Output the [X, Y] coordinate of the center of the cell containing the given text.  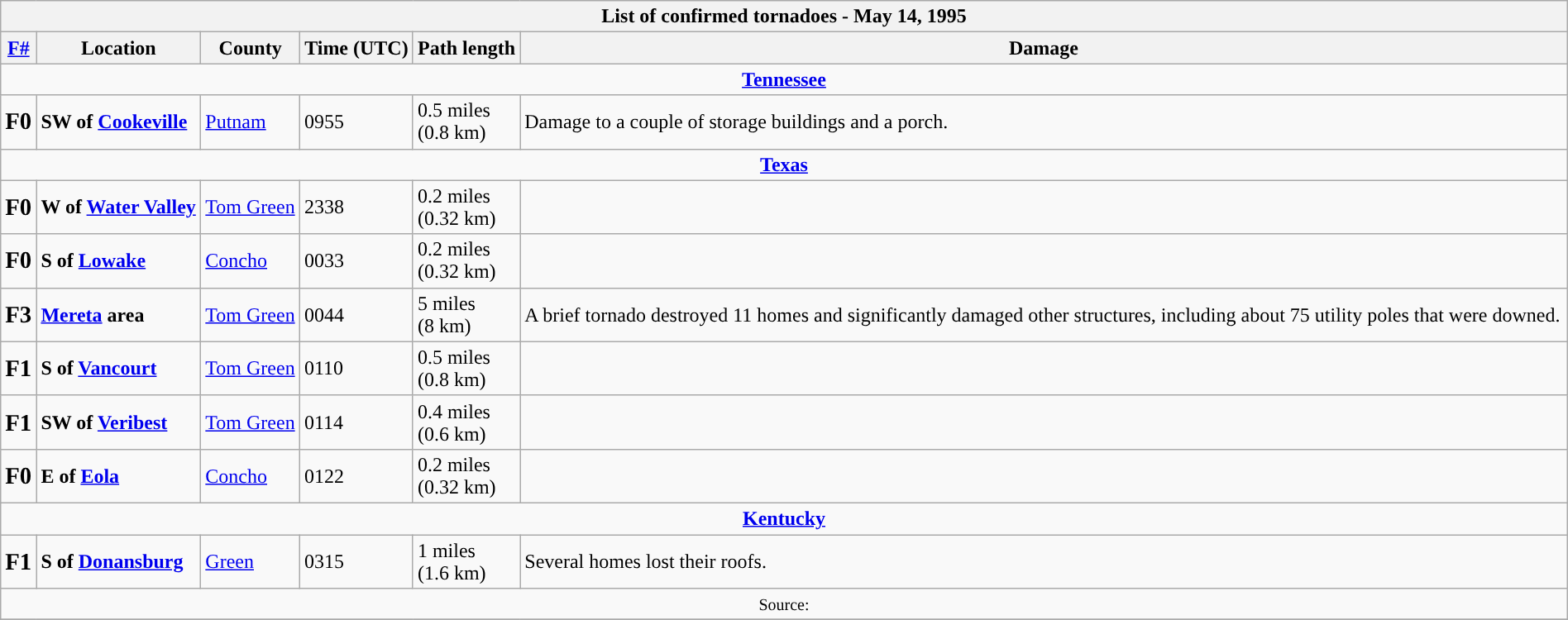
Time (UTC) [356, 48]
0955 [356, 122]
Location [119, 48]
S of Lowake [119, 261]
SW of Veribest [119, 422]
0122 [356, 476]
0033 [356, 261]
1 miles (1.6 km) [466, 560]
A brief tornado destroyed 11 homes and significantly damaged other structures, including about 75 utility poles that were downed. [1044, 314]
Putnam [251, 122]
Mereta area [119, 314]
2338 [356, 207]
County [251, 48]
0.4 miles (0.6 km) [466, 422]
Green [251, 560]
0044 [356, 314]
Path length [466, 48]
0114 [356, 422]
W of Water Valley [119, 207]
F# [18, 48]
Several homes lost their roofs. [1044, 560]
Damage [1044, 48]
SW of Cookeville [119, 122]
List of confirmed tornadoes - May 14, 1995 [784, 17]
5 miles (8 km) [466, 314]
S of Vancourt [119, 369]
Tennessee [784, 79]
S of Donansburg [119, 560]
Texas [784, 165]
Kentucky [784, 518]
0110 [356, 369]
Damage to a couple of storage buildings and a porch. [1044, 122]
0315 [356, 560]
F3 [18, 314]
Source: [784, 604]
E of Eola [119, 476]
